Output the (x, y) coordinate of the center of the cell containing the given text.  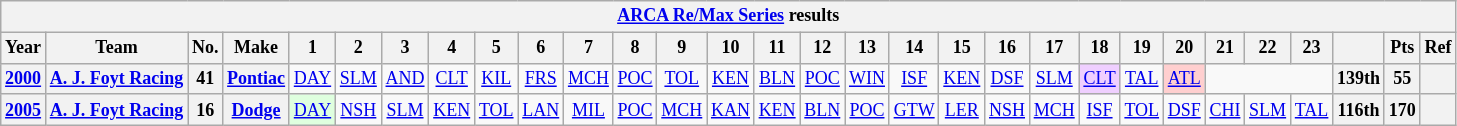
41 (206, 78)
AND (405, 78)
55 (1402, 78)
9 (682, 48)
2 (358, 48)
7 (589, 48)
Team (116, 48)
2000 (24, 78)
5 (496, 48)
ARCA Re/Max Series results (728, 16)
20 (1184, 48)
21 (1225, 48)
Dodge (256, 110)
139th (1359, 78)
ATL (1184, 78)
8 (635, 48)
17 (1054, 48)
MIL (589, 110)
WIN (868, 78)
KIL (496, 78)
19 (1142, 48)
10 (731, 48)
Make (256, 48)
14 (914, 48)
116th (1359, 110)
GTW (914, 110)
11 (777, 48)
12 (822, 48)
LAN (541, 110)
2005 (24, 110)
No. (206, 48)
18 (1100, 48)
1 (312, 48)
4 (452, 48)
Year (24, 48)
CHI (1225, 110)
22 (1268, 48)
Ref (1438, 48)
LER (962, 110)
13 (868, 48)
170 (1402, 110)
Pts (1402, 48)
3 (405, 48)
23 (1311, 48)
KAN (731, 110)
Pontiac (256, 78)
15 (962, 48)
6 (541, 48)
FRS (541, 78)
